Return (x, y) of the center of cell containing provided text 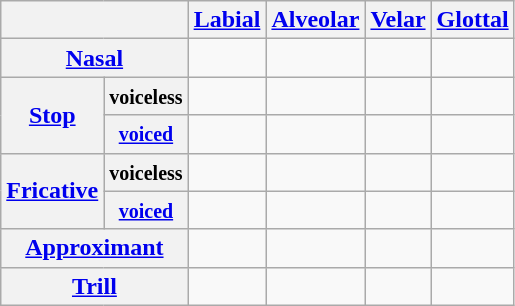
Stop (52, 115)
Velar (398, 20)
Nasal (94, 58)
Labial (227, 20)
Fricative (52, 191)
Glottal (472, 20)
Alveolar (316, 20)
Approximant (94, 248)
Trill (94, 286)
